Return (x, y) of the center of cell containing provided text 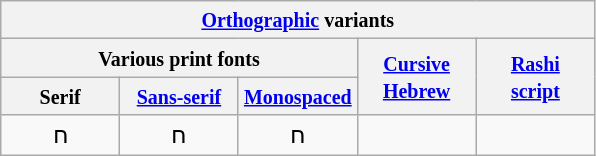
Rashiscript (536, 77)
Serif (60, 96)
Sans-serif (180, 96)
Orthographic variants (298, 20)
Various print fonts (179, 58)
Monospaced (298, 96)
CursiveHebrew (416, 77)
